Return (x, y) of the center of cell containing provided text 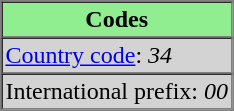
International prefix: 00 (117, 92)
Country code: 34 (117, 56)
Codes (117, 20)
